Locate the cell with the specified text and output its (X, Y) center coordinate. 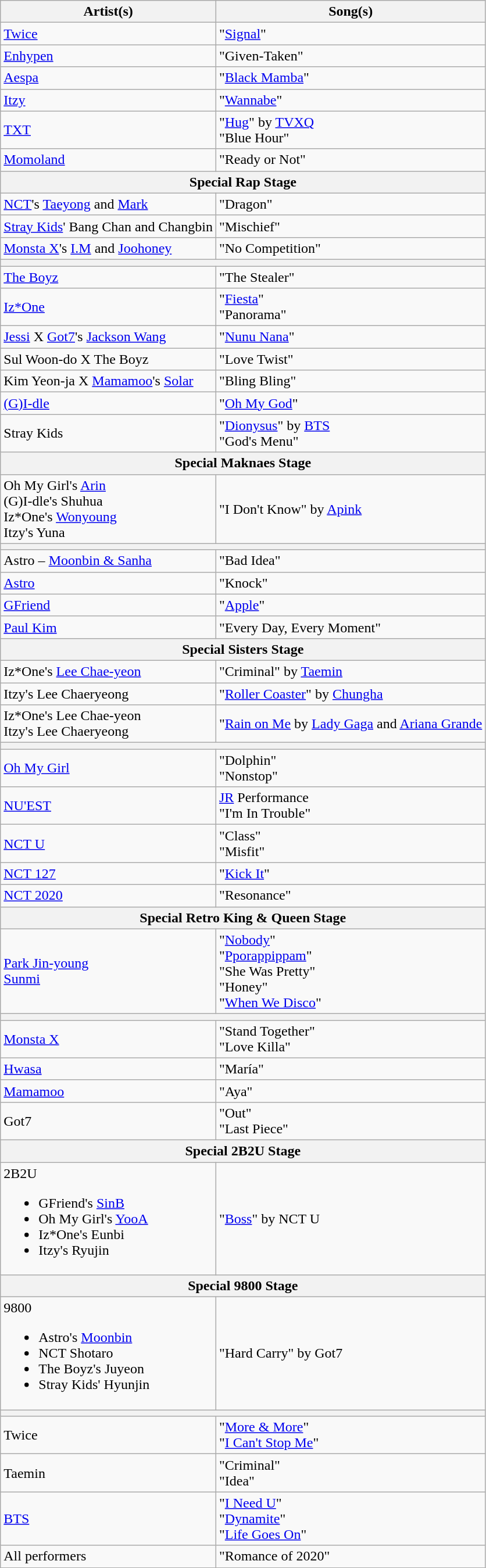
Special 2B2U Stage (243, 1151)
"Resonance" (350, 896)
"Nunu Nana" (350, 337)
Itzy's Lee Chaeryeong (108, 693)
Enhypen (108, 56)
Oh My Girl's Arin(G)I-dle's ShuhuaIz*One's WonyoungItzy's Yuna (108, 509)
"Every Day, Every Moment" (350, 627)
Astro (108, 583)
Got7 (108, 1120)
"Kick It" (350, 874)
Special 9800 Stage (243, 1286)
"Nobody""Pporappippam""She Was Pretty""Honey""When We Disco" (350, 971)
NCT 2020 (108, 896)
Aespa (108, 78)
Monsta X's I.M and Joohoney (108, 248)
"Apple" (350, 605)
"Mischief" (350, 226)
BTS (108, 1519)
Oh My Girl (108, 768)
"I Need U""Dynamite""Life Goes On" (350, 1519)
"Wannabe" (350, 100)
Sul Woon-do X The Boyz (108, 359)
Itzy (108, 100)
"Ready or Not" (350, 160)
Iz*One's Lee Chae-yeon (108, 671)
Paul Kim (108, 627)
Mamamoo (108, 1091)
"Criminal""Idea" (350, 1473)
"Dragon" (350, 204)
NCT's Taeyong and Mark (108, 204)
Stray Kids (108, 434)
Special Sisters Stage (243, 649)
"Rain on Me by Lady Gaga and Ariana Grande (350, 724)
"Aya" (350, 1091)
"I Don't Know" by Apink (350, 509)
Artist(s) (108, 12)
"The Stealer" (350, 277)
"Fiesta""Panorama" (350, 307)
"Stand Together""Love Killa" (350, 1039)
The Boyz (108, 277)
"Black Mamba" (350, 78)
"Boss" by NCT U (350, 1219)
Iz*One's Lee Chae-yeonItzy's Lee Chaeryeong (108, 724)
Momoland (108, 160)
Song(s) (350, 12)
"More & More" "I Can't Stop Me" (350, 1435)
9800Astro's MoonbinNCT ShotaroThe Boyz's JuyeonStray Kids' Hyunjin (108, 1354)
"Dionysus" by BTS"God's Menu" (350, 434)
(G)I-dle (108, 403)
Stray Kids' Bang Chan and Changbin (108, 226)
"Oh My God" (350, 403)
"Signal" (350, 34)
"Criminal" by Taemin (350, 671)
"Love Twist" (350, 359)
Park Jin-youngSunmi (108, 971)
Astro – Moonbin & Sanha (108, 561)
"Roller Coaster" by Chungha (350, 693)
Iz*One (108, 307)
"Given-Taken" (350, 56)
Jessi X Got7's Jackson Wang (108, 337)
"Out""Last Piece" (350, 1120)
Special Maknaes Stage (243, 463)
"Dolphin""Nonstop" (350, 768)
"Bad Idea" (350, 561)
Kim Yeon-ja X Mamamoo's Solar (108, 381)
NU'EST (108, 806)
NCT 127 (108, 874)
"María" (350, 1069)
JR Performance"I'm In Trouble" (350, 806)
Special Rap Stage (243, 182)
Hwasa (108, 1069)
"Bling Bling" (350, 381)
Special Retro King & Queen Stage (243, 918)
"Knock" (350, 583)
TXT (108, 130)
NCT U (108, 844)
"No Competition" (350, 248)
"Hard Carry" by Got7 (350, 1354)
"Hug" by TVXQ"Blue Hour" (350, 130)
"Romance of 2020" (350, 1556)
2B2UGFriend's SinBOh My Girl's YooAIz*One's EunbiItzy's Ryujin (108, 1219)
GFriend (108, 605)
"Class""Misfit" (350, 844)
Taemin (108, 1473)
All performers (108, 1556)
Monsta X (108, 1039)
